Pinpoint the cell where the given text exists, returning its (X, Y) midpoint coordinate. 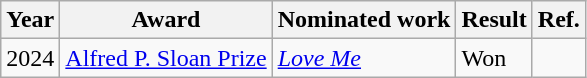
Won (494, 58)
Year (30, 20)
Love Me (364, 58)
Award (166, 20)
2024 (30, 58)
Nominated work (364, 20)
Ref. (558, 20)
Alfred P. Sloan Prize (166, 58)
Result (494, 20)
